Return the (X, Y) coordinate for the center point of the cell that contains the specified text.  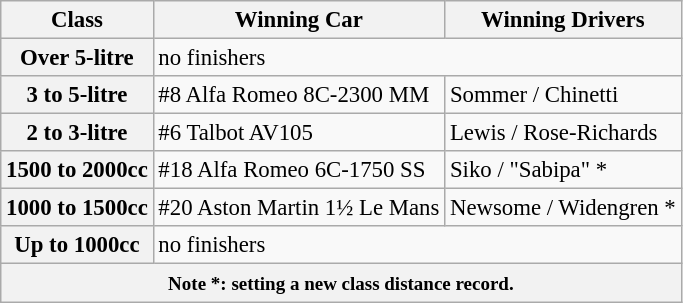
Siko / "Sabipa" * (563, 170)
Winning Car (299, 20)
Lewis / Rose-Richards (563, 133)
3 to 5-litre (77, 95)
1500 to 2000cc (77, 170)
Class (77, 20)
Note *: setting a new class distance record. (341, 283)
Over 5-litre (77, 58)
Sommer / Chinetti (563, 95)
Up to 1000cc (77, 245)
#20 Aston Martin 1½ Le Mans (299, 208)
2 to 3-litre (77, 133)
Winning Drivers (563, 20)
#18 Alfa Romeo 6C-1750 SS (299, 170)
#8 Alfa Romeo 8C-2300 MM (299, 95)
Newsome / Widengren * (563, 208)
1000 to 1500cc (77, 208)
#6 Talbot AV105 (299, 133)
